Pinpoint the cell where the given text exists, returning its (X, Y) midpoint coordinate. 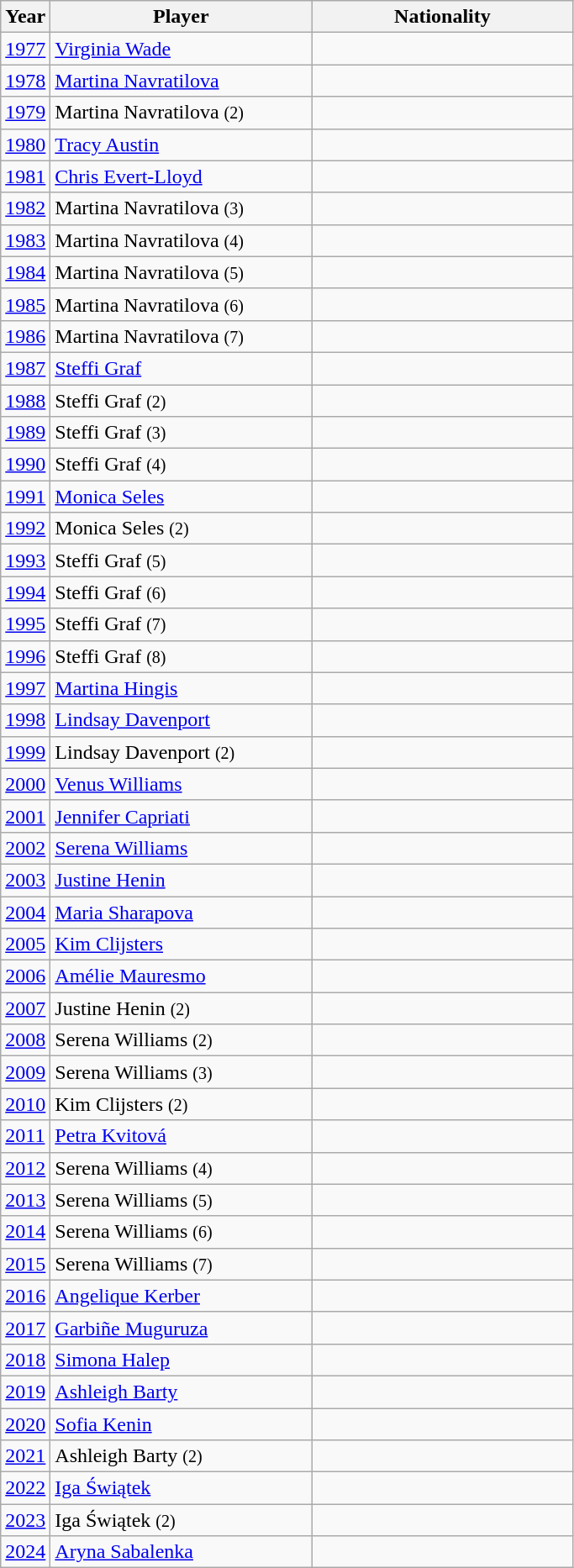
Steffi Graf (2) (182, 401)
Garbiñe Muguruza (182, 1328)
Lindsay Davenport (182, 720)
Steffi Graf (5) (182, 560)
Kim Clijsters (182, 944)
Lindsay Davenport (2) (182, 752)
2014 (25, 1232)
Chris Evert-Lloyd (182, 176)
Martina Navratilova (3) (182, 208)
Steffi Graf (182, 368)
2018 (25, 1360)
Martina Navratilova (182, 81)
Year (25, 17)
Steffi Graf (8) (182, 656)
1985 (25, 304)
Monica Seles (182, 497)
1984 (25, 272)
Martina Navratilova (5) (182, 272)
1986 (25, 336)
Iga Świątek (182, 1488)
1977 (25, 49)
1978 (25, 81)
Simona Halep (182, 1360)
Venus Williams (182, 784)
Amélie Mauresmo (182, 976)
2000 (25, 784)
Serena Williams (5) (182, 1200)
Player (182, 17)
2023 (25, 1520)
1995 (25, 624)
Martina Navratilova (7) (182, 336)
1992 (25, 529)
Steffi Graf (6) (182, 592)
1979 (25, 113)
Sofia Kenin (182, 1424)
2020 (25, 1424)
2001 (25, 816)
1996 (25, 656)
2019 (25, 1392)
2017 (25, 1328)
Serena Williams (7) (182, 1264)
Jennifer Capriati (182, 816)
Martina Navratilova (4) (182, 240)
Steffi Graf (3) (182, 433)
2007 (25, 1008)
Virginia Wade (182, 49)
Martina Navratilova (2) (182, 113)
2003 (25, 880)
1994 (25, 592)
Ashleigh Barty (182, 1392)
2005 (25, 944)
Ashleigh Barty (2) (182, 1456)
Aryna Sabalenka (182, 1552)
Steffi Graf (4) (182, 465)
2009 (25, 1072)
1980 (25, 145)
Justine Henin (2) (182, 1008)
2016 (25, 1296)
Justine Henin (182, 880)
Tracy Austin (182, 145)
2006 (25, 976)
2013 (25, 1200)
2010 (25, 1104)
1993 (25, 560)
1982 (25, 208)
Kim Clijsters (2) (182, 1104)
1987 (25, 368)
Serena Williams (6) (182, 1232)
2015 (25, 1264)
Iga Świątek (2) (182, 1520)
1999 (25, 752)
2011 (25, 1136)
Serena Williams (2) (182, 1040)
Petra Kvitová (182, 1136)
Serena Williams (3) (182, 1072)
Serena Williams (4) (182, 1168)
2002 (25, 848)
1991 (25, 497)
2024 (25, 1552)
Steffi Graf (7) (182, 624)
Nationality (442, 17)
1997 (25, 688)
2012 (25, 1168)
1983 (25, 240)
2022 (25, 1488)
1990 (25, 465)
Maria Sharapova (182, 912)
1981 (25, 176)
1988 (25, 401)
2021 (25, 1456)
Martina Hingis (182, 688)
1998 (25, 720)
Martina Navratilova (6) (182, 304)
2004 (25, 912)
1989 (25, 433)
Angelique Kerber (182, 1296)
Monica Seles (2) (182, 529)
Serena Williams (182, 848)
2008 (25, 1040)
